Return the (X, Y) coordinate for the center point of the cell that contains the specified text.  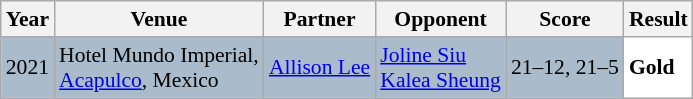
21–12, 21–5 (565, 68)
Score (565, 19)
Result (658, 19)
Opponent (440, 19)
Hotel Mundo Imperial,Acapulco, Mexico (159, 68)
Joline Siu Kalea Sheung (440, 68)
Allison Lee (320, 68)
Partner (320, 19)
2021 (28, 68)
Gold (658, 68)
Venue (159, 19)
Year (28, 19)
